Pinpoint the cell where the given text exists, returning its [X, Y] midpoint coordinate. 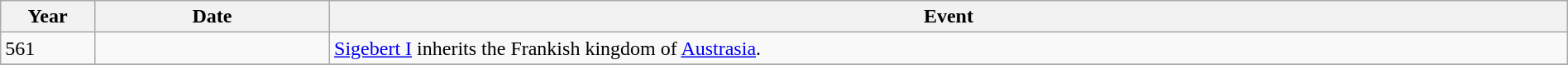
Event [949, 17]
Year [48, 17]
Sigebert I inherits the Frankish kingdom of Austrasia. [949, 48]
Date [212, 17]
561 [48, 48]
